Search for the cell housing the specified text and yield its [X, Y] center coordinate. 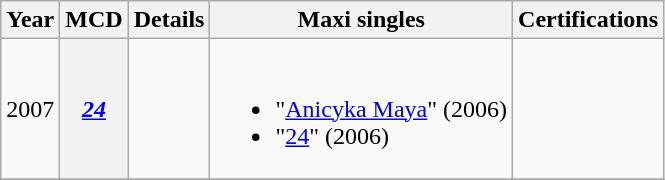
Year [30, 20]
24 [94, 109]
Maxi singles [362, 20]
Details [169, 20]
Certifications [588, 20]
MCD [94, 20]
2007 [30, 109]
"Anicyka Maya" (2006)"24" (2006) [362, 109]
